Output the [X, Y] coordinate of the center of the cell containing the given text.  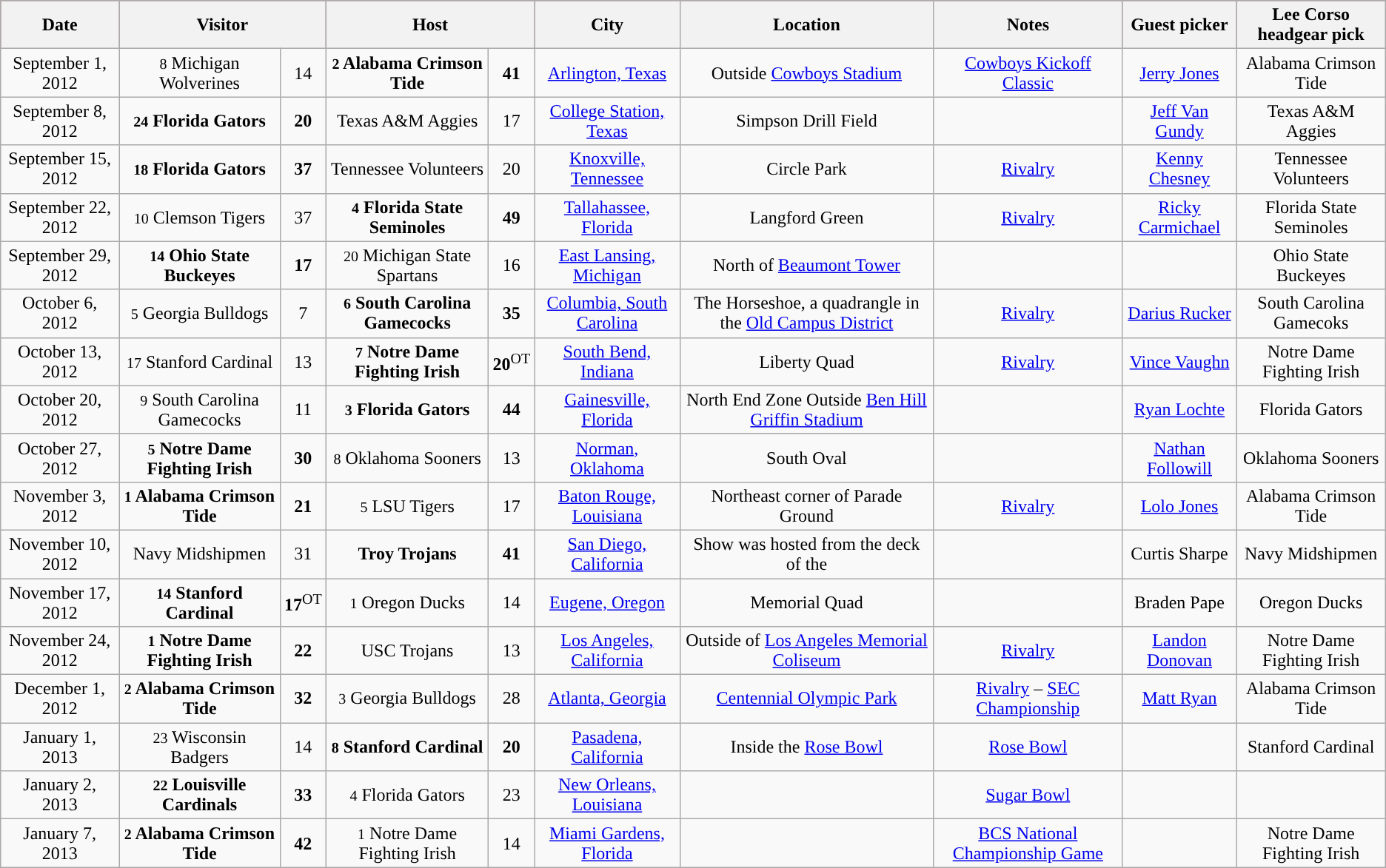
Centennial Olympic Park [806, 699]
8 Michigan Wolverines [200, 73]
Rivalry – SEC Championship [1028, 699]
September 22, 2012 [60, 218]
6 South Carolina Gamecocks [407, 314]
January 1, 2013 [60, 747]
Baton Rouge, Louisiana [607, 506]
North End Zone Outside Ben Hill Griffin Stadium [806, 410]
5 LSU Tigers [407, 506]
9 South Carolina Gamecocks [200, 410]
18 Florida Gators [200, 169]
4 Florida State Seminoles [407, 218]
Los Angeles, California [607, 651]
20OT [512, 361]
Outside Cowboys Stadium [806, 73]
Liberty Quad [806, 361]
Date [60, 25]
17OT [303, 602]
Oregon Ducks [1310, 602]
Ryan Lochte [1179, 410]
22 Louisville Cardinals [200, 795]
Show was hosted from the deck of the [806, 554]
32 [303, 699]
September 15, 2012 [60, 169]
49 [512, 218]
November 10, 2012 [60, 554]
Inside the Rose Bowl [806, 747]
The Horseshoe, a quadrangle in the Old Campus District [806, 314]
10 Clemson Tigers [200, 218]
23 Wisconsin Badgers [200, 747]
Memorial Quad [806, 602]
Langford Green [806, 218]
31 [303, 554]
14 Ohio State Buckeyes [200, 265]
Ohio State Buckeyes [1310, 265]
Circle Park [806, 169]
Matt Ryan [1179, 699]
College Station, Texas [607, 121]
22 [303, 651]
December 1, 2012 [60, 699]
42 [303, 844]
Florida Gators [1310, 410]
3 Georgia Bulldogs [407, 699]
Columbia, South Carolina [607, 314]
Curtis Sharpe [1179, 554]
5 Georgia Bulldogs [200, 314]
Sugar Bowl [1028, 795]
17 Stanford Cardinal [200, 361]
Vince Vaughn [1179, 361]
Ricky Carmichael [1179, 218]
Lee Corso headgear pick [1310, 25]
Arlington, Texas [607, 73]
Stanford Cardinal [1310, 747]
January 2, 2013 [60, 795]
7 Notre Dame Fighting Irish [407, 361]
Eugene, Oregon [607, 602]
October 20, 2012 [60, 410]
November 24, 2012 [60, 651]
1 Oregon Ducks [407, 602]
20 Michigan State Spartans [407, 265]
Oklahoma Sooners [1310, 457]
North of Beaumont Tower [806, 265]
Simpson Drill Field [806, 121]
Miami Gardens, Florida [607, 844]
8 Stanford Cardinal [407, 747]
Northeast corner of Parade Ground [806, 506]
September 8, 2012 [60, 121]
4 Florida Gators [407, 795]
October 6, 2012 [60, 314]
Jeff Van Gundy [1179, 121]
South Bend, Indiana [607, 361]
San Diego, California [607, 554]
28 [512, 699]
South Oval [806, 457]
21 [303, 506]
USC Trojans [407, 651]
September 1, 2012 [60, 73]
Braden Pape [1179, 602]
South Carolina Gamecoks [1310, 314]
7 [303, 314]
Cowboys Kickoff Classic [1028, 73]
Lolo Jones [1179, 506]
BCS National Championship Game [1028, 844]
23 [512, 795]
Location [806, 25]
New Orleans, Louisiana [607, 795]
Outside of Los Angeles Memorial Coliseum [806, 651]
30 [303, 457]
January 7, 2013 [60, 844]
November 17, 2012 [60, 602]
24 Florida Gators [200, 121]
Tallahassee, Florida [607, 218]
14 Stanford Cardinal [200, 602]
Darius Rucker [1179, 314]
Troy Trojans [407, 554]
October 27, 2012 [60, 457]
November 3, 2012 [60, 506]
Atlanta, Georgia [607, 699]
October 13, 2012 [60, 361]
Jerry Jones [1179, 73]
September 29, 2012 [60, 265]
Knoxville, Tennessee [607, 169]
Kenny Chesney [1179, 169]
Norman, Oklahoma [607, 457]
Rose Bowl [1028, 747]
44 [512, 410]
33 [303, 795]
Florida State Seminoles [1310, 218]
Nathan Followill [1179, 457]
City [607, 25]
Visitor [223, 25]
Guest picker [1179, 25]
16 [512, 265]
11 [303, 410]
Notes [1028, 25]
1 Alabama Crimson Tide [200, 506]
35 [512, 314]
8 Oklahoma Sooners [407, 457]
Host [429, 25]
Pasadena, California [607, 747]
3 Florida Gators [407, 410]
East Lansing, Michigan [607, 265]
5 Notre Dame Fighting Irish [200, 457]
Landon Donovan [1179, 651]
Gainesville, Florida [607, 410]
